Return [X, Y] of the center of cell containing provided text 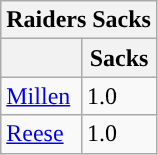
Raiders Sacks [79, 20]
Sacks [118, 58]
Reese [42, 134]
Millen [42, 96]
